Output the (X, Y) coordinate of the center of the cell containing the given text.  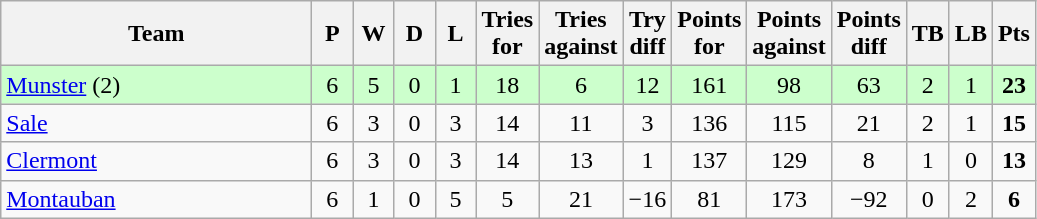
8 (868, 161)
TB (928, 34)
Sale (156, 123)
Tries against (581, 34)
−92 (868, 199)
161 (710, 85)
P (332, 34)
Points against (789, 34)
115 (789, 123)
173 (789, 199)
15 (1014, 123)
12 (648, 85)
Clermont (156, 161)
137 (710, 161)
Try diff (648, 34)
136 (710, 123)
L (456, 34)
11 (581, 123)
23 (1014, 85)
Montauban (156, 199)
98 (789, 85)
18 (508, 85)
Tries for (508, 34)
−16 (648, 199)
W (374, 34)
D (414, 34)
Points diff (868, 34)
LB (970, 34)
Team (156, 34)
Pts (1014, 34)
Points for (710, 34)
81 (710, 199)
63 (868, 85)
129 (789, 161)
Munster (2) (156, 85)
